Output the [x, y] coordinate of the center of the cell containing the given text.  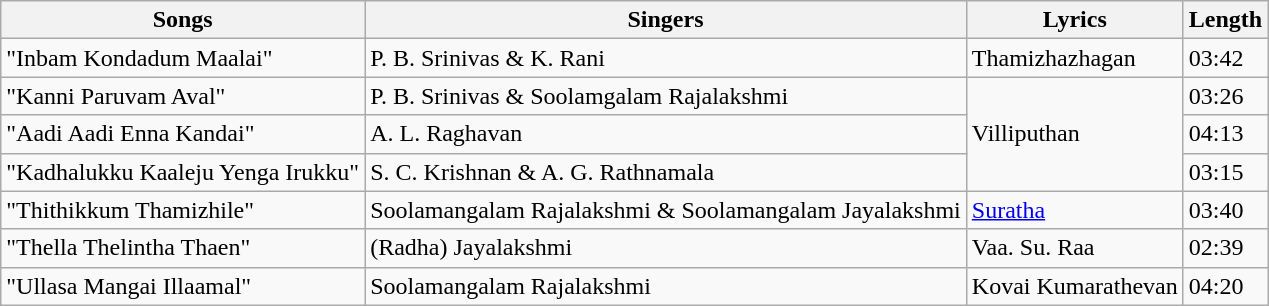
02:39 [1225, 248]
03:26 [1225, 96]
Thamizhazhagan [1074, 58]
"Kanni Paruvam Aval" [183, 96]
S. C. Krishnan & A. G. Rathnamala [666, 172]
"Thella Thelintha Thaen" [183, 248]
04:13 [1225, 134]
Villiputhan [1074, 134]
Kovai Kumarathevan [1074, 286]
03:15 [1225, 172]
Length [1225, 20]
Vaa. Su. Raa [1074, 248]
04:20 [1225, 286]
P. B. Srinivas & K. Rani [666, 58]
Soolamangalam Rajalakshmi [666, 286]
(Radha) Jayalakshmi [666, 248]
03:40 [1225, 210]
"Inbam Kondadum Maalai" [183, 58]
Songs [183, 20]
P. B. Srinivas & Soolamgalam Rajalakshmi [666, 96]
A. L. Raghavan [666, 134]
03:42 [1225, 58]
Soolamangalam Rajalakshmi & Soolamangalam Jayalakshmi [666, 210]
Suratha [1074, 210]
"Aadi Aadi Enna Kandai" [183, 134]
"Thithikkum Thamizhile" [183, 210]
"Kadhalukku Kaaleju Yenga Irukku" [183, 172]
Lyrics [1074, 20]
Singers [666, 20]
"Ullasa Mangai Illaamal" [183, 286]
